From the cell containing the given text, extract its center point as [X, Y] coordinate. 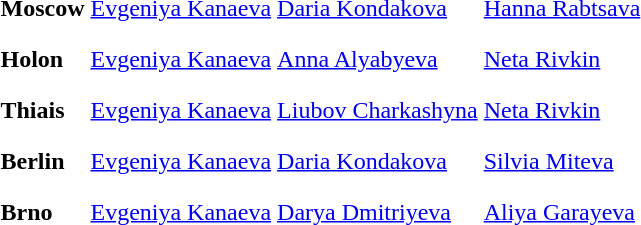
Liubov Charkashyna [378, 110]
Daria Kondakova [378, 161]
Anna Alyabyeva [378, 59]
